Capture the cell that displays the provided text and extract its (x, y) central coordinate. 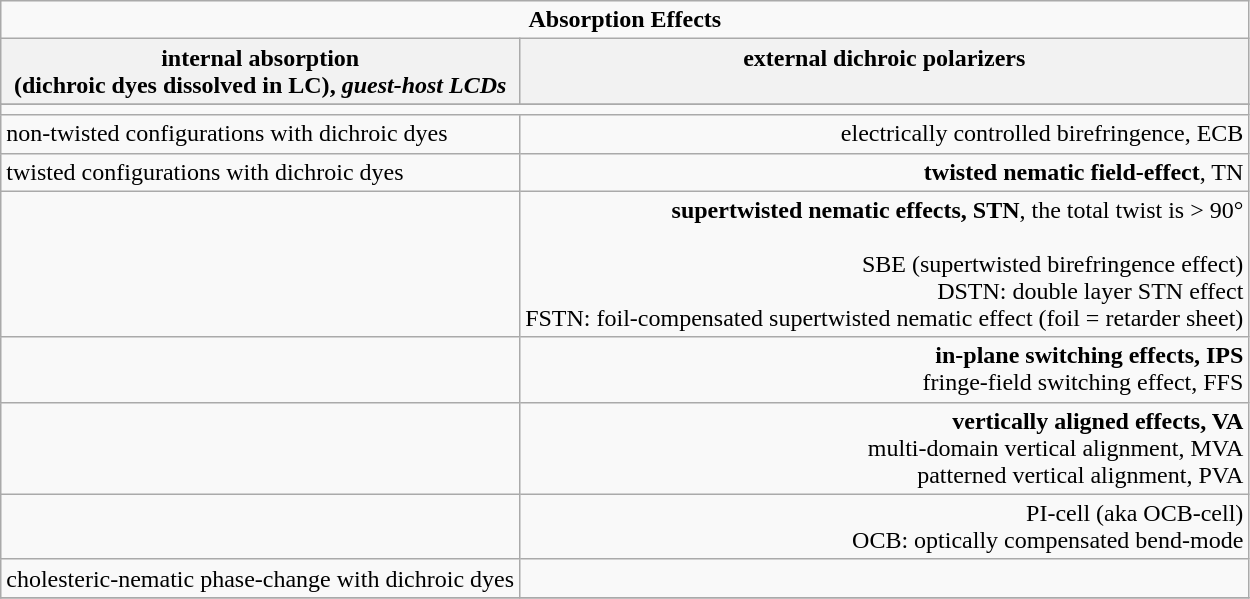
twisted nematic field-effect, TN (884, 172)
non-twisted configurations with dichroic dyes (260, 134)
cholesteric-nematic phase-change with dichroic dyes (260, 578)
vertically aligned effects, VA multi-domain vertical alignment, MVA patterned vertical alignment, PVA (884, 448)
twisted configurations with dichroic dyes (260, 172)
in-plane switching effects, IPS fringe-field switching effect, FFS (884, 370)
internal absorption(dichroic dyes dissolved in LC), guest-host LCDs (260, 72)
Absorption Effects (625, 20)
electrically controlled birefringence, ECB (884, 134)
PI-cell (aka OCB-cell)OCB: optically compensated bend-mode (884, 526)
external dichroic polarizers (884, 72)
